Identify which cell holds the provided text, then report its [X, Y] central coordinate. 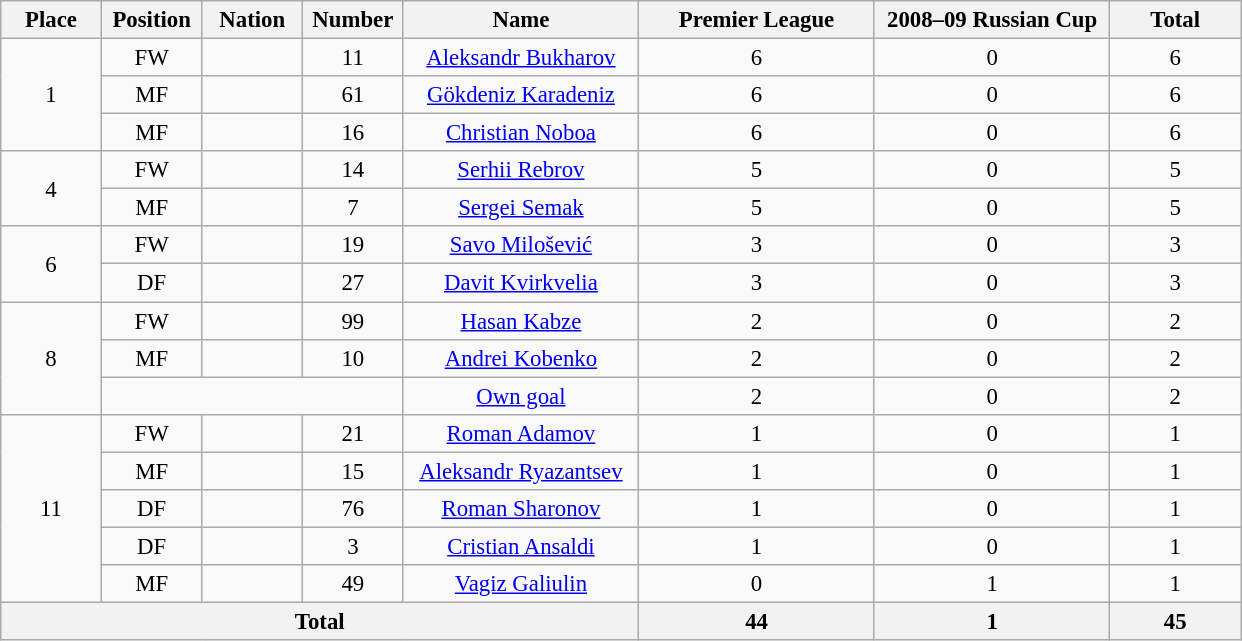
Aleksandr Ryazantsev [521, 471]
10 [354, 358]
Andrei Kobenko [521, 358]
Vagiz Galiulin [521, 584]
Christian Noboa [521, 133]
4 [52, 188]
16 [354, 133]
Roman Sharonov [521, 509]
Hasan Kabze [521, 321]
44 [757, 621]
Nation [252, 20]
45 [1176, 621]
Cristian Ansaldi [521, 546]
Name [521, 20]
27 [354, 283]
21 [354, 433]
76 [354, 509]
19 [354, 245]
Aleksandr Bukharov [521, 58]
Roman Adamov [521, 433]
Number [354, 20]
Position [152, 20]
Sergei Semak [521, 208]
7 [354, 208]
Place [52, 20]
Serhii Rebrov [521, 170]
49 [354, 584]
15 [354, 471]
Davit Kvirkvelia [521, 283]
14 [354, 170]
61 [354, 95]
99 [354, 321]
8 [52, 358]
Premier League [757, 20]
2008–09 Russian Cup [992, 20]
Savo Milošević [521, 245]
Own goal [521, 396]
Gökdeniz Karadeniz [521, 95]
